Identify which cell holds the provided text, then report its [X, Y] central coordinate. 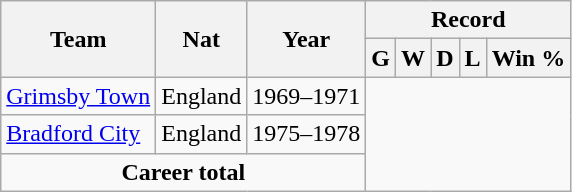
1969–1971 [306, 96]
Record [468, 20]
G [381, 58]
Grimsby Town [78, 96]
Win % [528, 58]
W [414, 58]
Career total [184, 172]
Year [306, 39]
D [445, 58]
Team [78, 39]
1975–1978 [306, 134]
L [472, 58]
Bradford City [78, 134]
Nat [202, 39]
